Pinpoint the cell where the given text exists, returning its [x, y] midpoint coordinate. 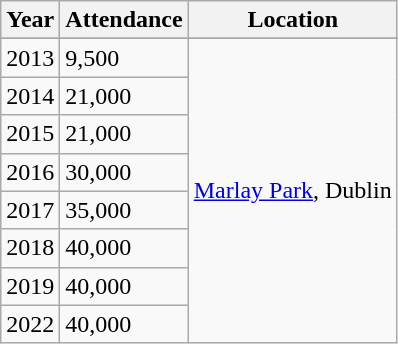
30,000 [124, 172]
Location [292, 20]
Attendance [124, 20]
2013 [30, 58]
2022 [30, 324]
35,000 [124, 210]
2017 [30, 210]
9,500 [124, 58]
2015 [30, 134]
2019 [30, 286]
Year [30, 20]
2014 [30, 96]
Marlay Park, Dublin [292, 191]
2016 [30, 172]
2018 [30, 248]
